Output the [x, y] coordinate of the center of the cell containing the given text.  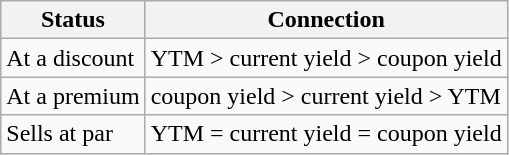
At a discount [73, 58]
YTM > current yield > coupon yield [326, 58]
coupon yield > current yield > YTM [326, 96]
At a premium [73, 96]
Sells at par [73, 134]
Connection [326, 20]
Status [73, 20]
YTM = current yield = coupon yield [326, 134]
